From the cell containing the given text, extract its center point as [x, y] coordinate. 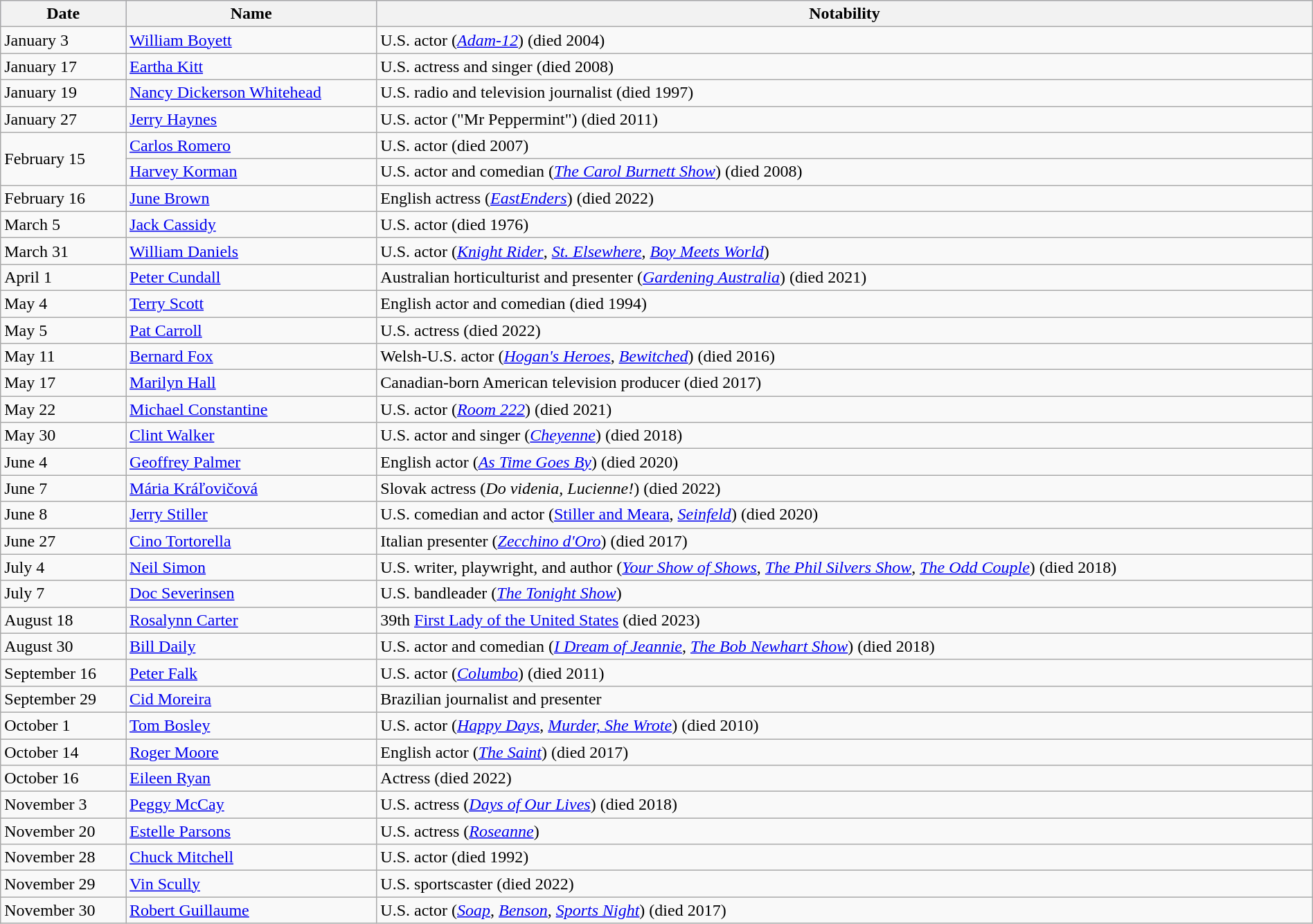
Estelle Parsons [251, 831]
Slovak actress (Do videnia, Lucienne!) (died 2022) [845, 488]
Nancy Dickerson Whitehead [251, 93]
Italian presenter (Zecchino d'Oro) (died 2017) [845, 541]
Date [64, 14]
Robert Guillaume [251, 910]
November 3 [64, 805]
U.S. writer, playwright, and author (Your Show of Shows, The Phil Silvers Show, The Odd Couple) (died 2018) [845, 567]
U.S. actress (Roseanne) [845, 831]
April 1 [64, 277]
Harvey Korman [251, 172]
William Boyett [251, 40]
Cid Moreira [251, 699]
May 4 [64, 303]
William Daniels [251, 251]
English actor (The Saint) (died 2017) [845, 752]
October 1 [64, 725]
Eileen Ryan [251, 779]
U.S. actor (Happy Days, Murder, She Wrote) (died 2010) [845, 725]
Jerry Stiller [251, 515]
November 29 [64, 884]
Chuck Mitchell [251, 858]
Doc Severinsen [251, 594]
January 19 [64, 93]
Terry Scott [251, 303]
November 30 [64, 910]
U.S. actor (Adam-12) (died 2004) [845, 40]
Roger Moore [251, 752]
August 18 [64, 620]
Cino Tortorella [251, 541]
Clint Walker [251, 436]
June 7 [64, 488]
February 15 [64, 159]
Eartha Kitt [251, 66]
June 27 [64, 541]
U.S. comedian and actor (Stiller and Meara, Seinfeld) (died 2020) [845, 515]
U.S. actor (Soap, Benson, Sports Night) (died 2017) [845, 910]
Carlos Romero [251, 145]
U.S. actor and singer (Cheyenne) (died 2018) [845, 436]
Peter Falk [251, 673]
Brazilian journalist and presenter [845, 699]
U.S. actor (died 1976) [845, 224]
March 31 [64, 251]
English actor (As Time Goes By) (died 2020) [845, 462]
June Brown [251, 198]
Australian horticulturist and presenter (Gardening Australia) (died 2021) [845, 277]
U.S. actor (Columbo) (died 2011) [845, 673]
Bill Daily [251, 646]
U.S. actress and singer (died 2008) [845, 66]
English actor and comedian (died 1994) [845, 303]
September 29 [64, 699]
U.S. actor and comedian (The Carol Burnett Show) (died 2008) [845, 172]
July 4 [64, 567]
May 30 [64, 436]
October 14 [64, 752]
February 16 [64, 198]
U.S. actor (died 2007) [845, 145]
Neil Simon [251, 567]
English actress (EastEnders) (died 2022) [845, 198]
May 17 [64, 383]
November 28 [64, 858]
January 17 [64, 66]
Bernard Fox [251, 357]
October 16 [64, 779]
June 4 [64, 462]
U.S. actor and comedian (I Dream of Jeannie, The Bob Newhart Show) (died 2018) [845, 646]
Notability [845, 14]
39th First Lady of the United States (died 2023) [845, 620]
November 20 [64, 831]
Peter Cundall [251, 277]
Peggy McCay [251, 805]
U.S. bandleader (The Tonight Show) [845, 594]
Jerry Haynes [251, 119]
Name [251, 14]
Marilyn Hall [251, 383]
July 7 [64, 594]
Geoffrey Palmer [251, 462]
September 16 [64, 673]
U.S. actor ("Mr Peppermint") (died 2011) [845, 119]
March 5 [64, 224]
May 22 [64, 409]
May 11 [64, 357]
Mária Kráľovičová [251, 488]
U.S. actor (died 1992) [845, 858]
U.S. actress (died 2022) [845, 330]
January 3 [64, 40]
August 30 [64, 646]
U.S. actor (Knight Rider, St. Elsewhere, Boy Meets World) [845, 251]
Michael Constantine [251, 409]
Tom Bosley [251, 725]
U.S. sportscaster (died 2022) [845, 884]
U.S. actor (Room 222) (died 2021) [845, 409]
Welsh-U.S. actor (Hogan's Heroes, Bewitched) (died 2016) [845, 357]
Canadian-born American television producer (died 2017) [845, 383]
Pat Carroll [251, 330]
January 27 [64, 119]
U.S. radio and television journalist (died 1997) [845, 93]
Jack Cassidy [251, 224]
Actress (died 2022) [845, 779]
Rosalynn Carter [251, 620]
U.S. actress (Days of Our Lives) (died 2018) [845, 805]
June 8 [64, 515]
Vin Scully [251, 884]
May 5 [64, 330]
